Capture the cell that displays the provided text and extract its (X, Y) central coordinate. 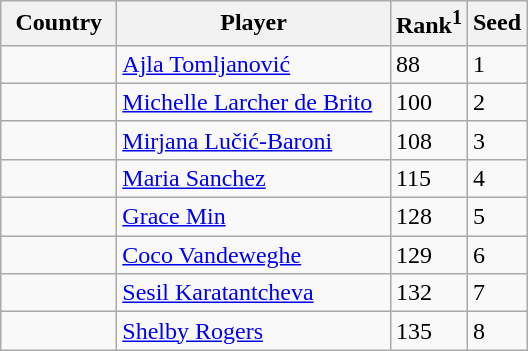
Ajla Tomljanović (254, 64)
5 (496, 217)
1 (496, 64)
135 (428, 331)
129 (428, 255)
Shelby Rogers (254, 331)
8 (496, 331)
100 (428, 102)
Mirjana Lučić-Baroni (254, 140)
Michelle Larcher de Brito (254, 102)
Coco Vandeweghe (254, 255)
Country (59, 24)
Sesil Karatantcheva (254, 293)
Seed (496, 24)
Player (254, 24)
128 (428, 217)
Maria Sanchez (254, 178)
Rank1 (428, 24)
7 (496, 293)
88 (428, 64)
Grace Min (254, 217)
6 (496, 255)
2 (496, 102)
3 (496, 140)
108 (428, 140)
115 (428, 178)
4 (496, 178)
132 (428, 293)
